Pinpoint the cell where the given text exists, returning its (X, Y) midpoint coordinate. 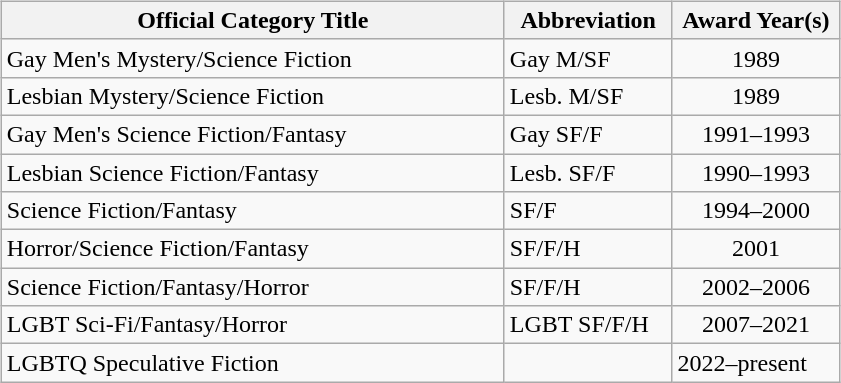
LGBTQ Speculative Fiction (252, 363)
2002–2006 (756, 287)
Gay Men's Science Fiction/Fantasy (252, 134)
Gay M/SF (588, 58)
Gay SF/F (588, 134)
Abbreviation (588, 20)
2001 (756, 249)
Horror/Science Fiction/Fantasy (252, 249)
1990–1993 (756, 173)
Gay Men's Mystery/Science Fiction (252, 58)
1991–1993 (756, 134)
Award Year(s) (756, 20)
Science Fiction/Fantasy/Horror (252, 287)
1994–2000 (756, 211)
Lesb. M/SF (588, 96)
2022–present (756, 363)
Lesbian Science Fiction/Fantasy (252, 173)
Official Category Title (252, 20)
SF/F (588, 211)
2007–2021 (756, 325)
Science Fiction/Fantasy (252, 211)
Lesb. SF/F (588, 173)
Lesbian Mystery/Science Fiction (252, 96)
LGBT SF/F/H (588, 325)
LGBT Sci-Fi/Fantasy/Horror (252, 325)
